Detect which cell encompasses the target text, then output its [X, Y] center coordinate. 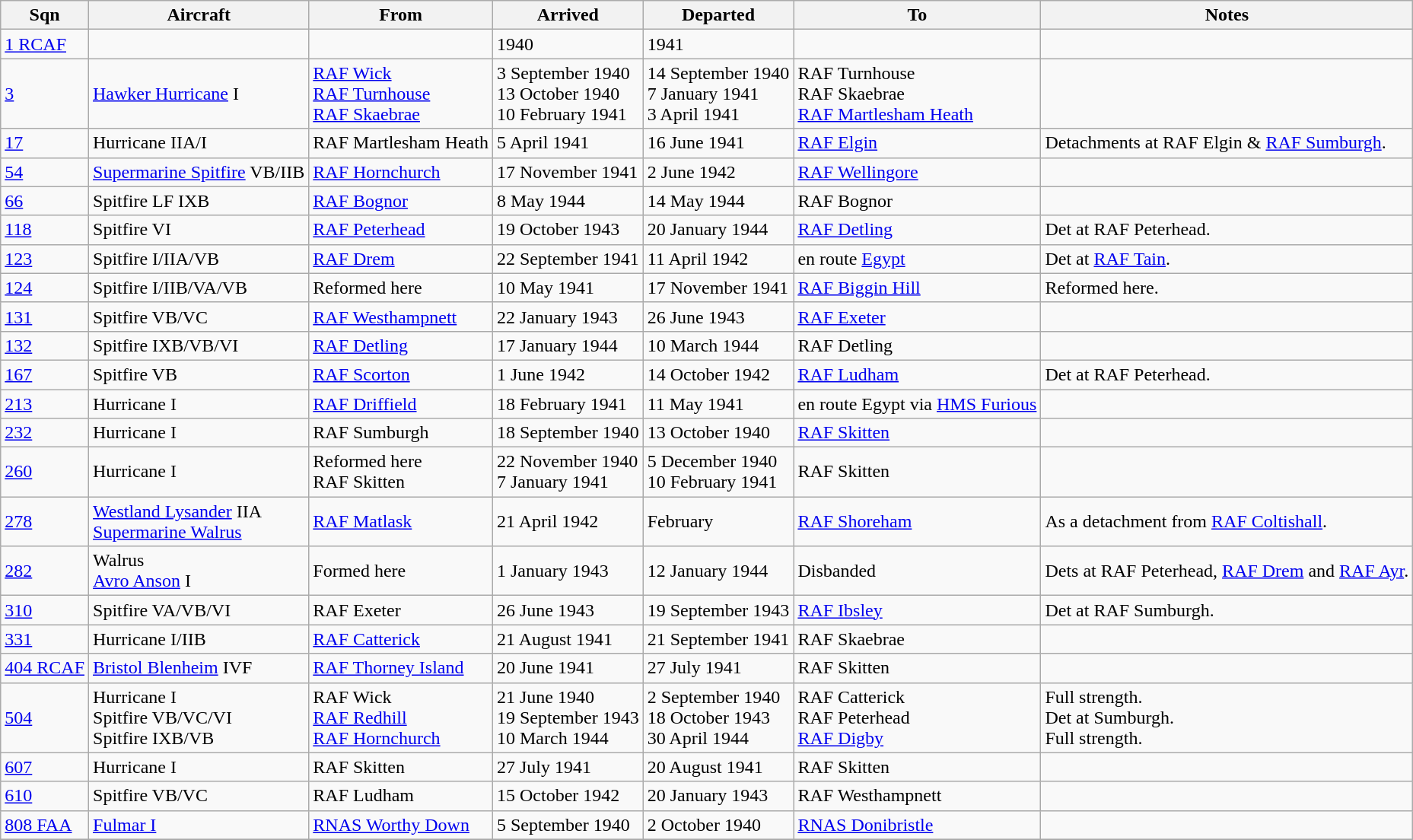
RAF Matlask [401, 522]
15 October 1942 [568, 796]
RAF Biggin Hill [918, 288]
Supermarine Spitfire VB/IIB [199, 172]
132 [45, 345]
3 [45, 94]
124 [45, 288]
16 June 1941 [718, 143]
17 January 1944 [568, 345]
232 [45, 433]
RAF Thorney Island [401, 668]
66 [45, 201]
RAF Skaebrae [918, 639]
Spitfire IXB/VB/VI [199, 345]
54 [45, 172]
RAF WickRAF TurnhouseRAF Skaebrae [401, 94]
278 [45, 522]
RNAS Worthy Down [401, 825]
3 September 194013 October 194010 February 1941 [568, 94]
Aircraft [199, 15]
123 [45, 259]
5 September 1940 [568, 825]
1941 [718, 44]
607 [45, 767]
5 April 1941 [568, 143]
21 June 194019 September 194310 March 1944 [568, 717]
Arrived [568, 15]
RAF CatterickRAF PeterheadRAF Digby [918, 717]
1 RCAF [45, 44]
To [918, 15]
RAF Martlesham Heath [401, 143]
1 June 1942 [568, 374]
610 [45, 796]
Dets at RAF Peterhead, RAF Drem and RAF Ayr. [1227, 571]
Fulmar I [199, 825]
20 August 1941 [718, 767]
10 March 1944 [718, 345]
RAF Wellingore [918, 172]
RAF WickRAF RedhillRAF Hornchurch [401, 717]
19 September 1943 [718, 610]
Spitfire VA/VB/VI [199, 610]
RAF Drem [401, 259]
18 September 1940 [568, 433]
Spitfire I/IIB/VA/VB [199, 288]
RAF Catterick [401, 639]
RAF Driffield [401, 404]
131 [45, 317]
22 January 1943 [568, 317]
404 RCAF [45, 668]
RAF Elgin [918, 143]
21 April 1942 [568, 522]
260 [45, 472]
13 October 1940 [718, 433]
20 January 1943 [718, 796]
Hurricane IIA/I [199, 143]
11 April 1942 [718, 259]
20 June 1941 [568, 668]
22 November 19407 January 1941 [568, 472]
14 September 19407 January 19413 April 1941 [718, 94]
11 May 1941 [718, 404]
en route Egypt [918, 259]
14 May 1944 [718, 201]
RAF Sumburgh [401, 433]
Reformed here. [1227, 288]
Reformed hereRAF Skitten [401, 472]
Bristol Blenheim IVF [199, 668]
21 August 1941 [568, 639]
en route Egypt via HMS Furious [918, 404]
RAF Hornchurch [401, 172]
WalrusAvro Anson I [199, 571]
Formed here [401, 571]
2 June 1942 [718, 172]
2 October 1940 [718, 825]
331 [45, 639]
Spitfire VB [199, 374]
17 [45, 143]
Westland Lysander IIASupermarine Walrus [199, 522]
RNAS Donibristle [918, 825]
18 February 1941 [568, 404]
Detachments at RAF Elgin & RAF Sumburgh. [1227, 143]
Reformed here [401, 288]
Det at RAF Tain. [1227, 259]
Departed [718, 15]
RAF Ibsley [918, 610]
Disbanded [918, 571]
310 [45, 610]
RAF Scorton [401, 374]
Sqn [45, 15]
Hawker Hurricane I [199, 94]
From [401, 15]
282 [45, 571]
10 May 1941 [568, 288]
8 May 1944 [568, 201]
21 September 1941 [718, 639]
RAF TurnhouseRAF SkaebraeRAF Martlesham Heath [918, 94]
RAF Shoreham [918, 522]
Spitfire VI [199, 230]
As a detachment from RAF Coltishall. [1227, 522]
Spitfire LF IXB [199, 201]
Full strength.Det at Sumburgh.Full strength. [1227, 717]
504 [45, 717]
118 [45, 230]
12 January 1944 [718, 571]
808 FAA [45, 825]
Hurricane I/IIB [199, 639]
Det at RAF Sumburgh. [1227, 610]
Notes [1227, 15]
Spitfire I/IIA/VB [199, 259]
February [718, 522]
19 October 1943 [568, 230]
5 December 194010 February 1941 [718, 472]
20 January 1944 [718, 230]
1940 [568, 44]
Hurricane ISpitfire VB/VC/VISpitfire IXB/VB [199, 717]
22 September 1941 [568, 259]
2 September 194018 October 194330 April 1944 [718, 717]
14 October 1942 [718, 374]
213 [45, 404]
RAF Peterhead [401, 230]
1 January 1943 [568, 571]
167 [45, 374]
